Find where the given text appears and provide that cell's center as [X, Y] coordinate. 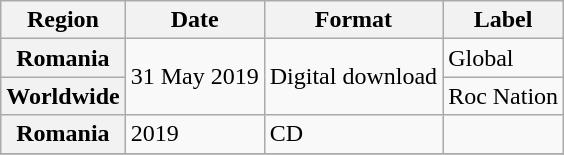
31 May 2019 [194, 77]
Worldwide [63, 96]
Format [353, 20]
Region [63, 20]
2019 [194, 134]
Digital download [353, 77]
Date [194, 20]
Label [504, 20]
Global [504, 58]
Roc Nation [504, 96]
CD [353, 134]
